Identify which cell holds the provided text, then report its (x, y) central coordinate. 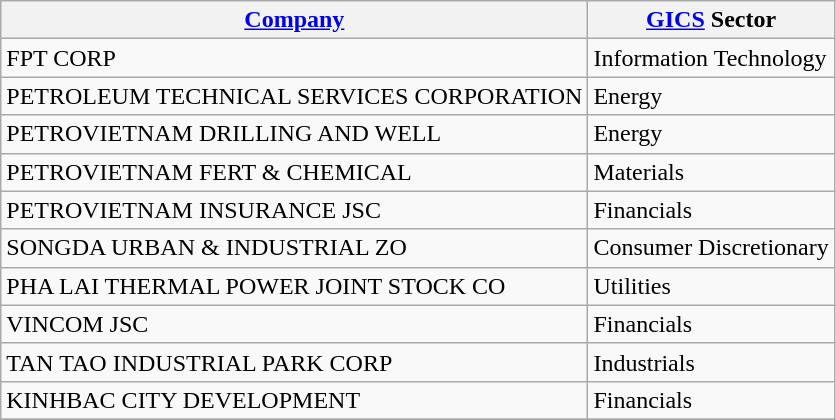
Information Technology (711, 58)
Industrials (711, 362)
SONGDA URBAN & INDUSTRIAL ZO (294, 248)
VINCOM JSC (294, 324)
KINHBAC CITY DEVELOPMENT (294, 400)
Consumer Discretionary (711, 248)
Company (294, 20)
PETROVIETNAM DRILLING AND WELL (294, 134)
PETROVIETNAM FERT & CHEMICAL (294, 172)
FPT CORP (294, 58)
PHA LAI THERMAL POWER JOINT STOCK CO (294, 286)
PETROVIETNAM INSURANCE JSC (294, 210)
Utilities (711, 286)
PETROLEUM TECHNICAL SERVICES CORPORATION (294, 96)
Materials (711, 172)
TAN TAO INDUSTRIAL PARK CORP (294, 362)
GICS Sector (711, 20)
